Capture the cell that displays the provided text and extract its [x, y] central coordinate. 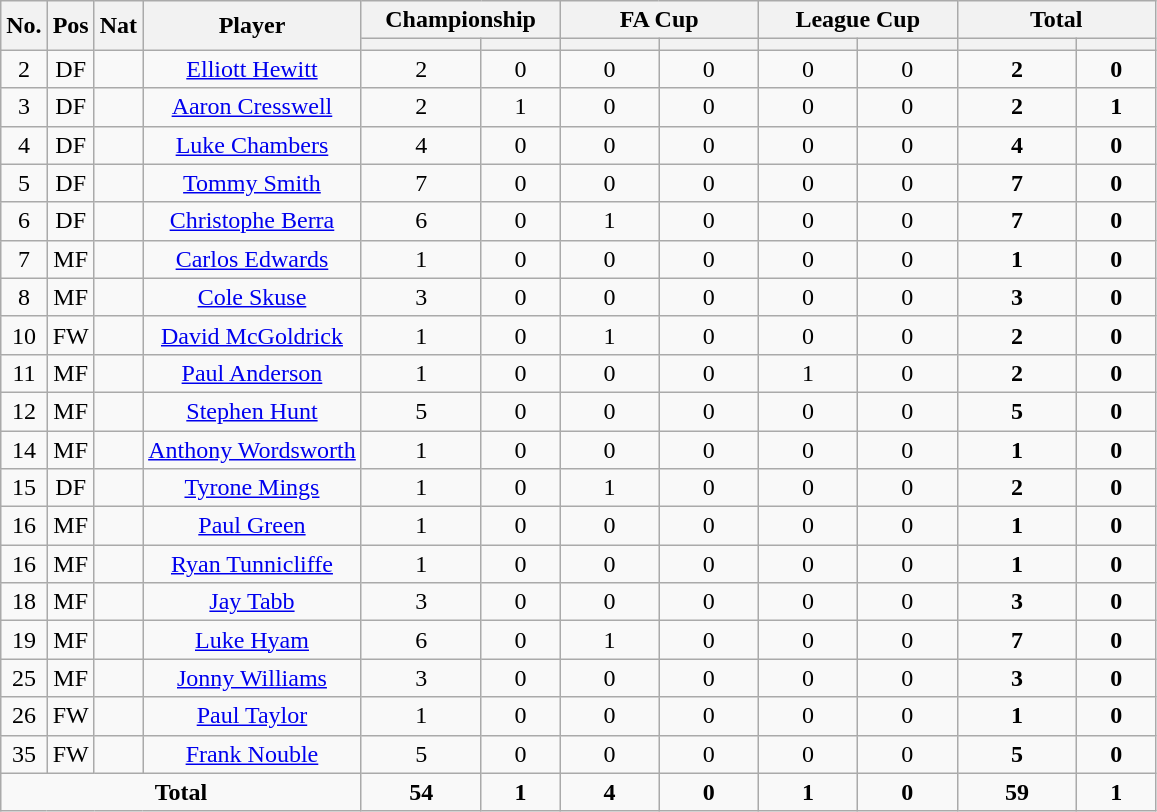
League Cup [858, 20]
Tyrone Mings [252, 488]
Paul Green [252, 526]
14 [24, 449]
Championship [460, 20]
12 [24, 411]
19 [24, 640]
Nat [118, 26]
Carlos Edwards [252, 259]
Tommy Smith [252, 183]
Paul Anderson [252, 373]
25 [24, 678]
Pos [70, 26]
Frank Nouble [252, 754]
Paul Taylor [252, 716]
11 [24, 373]
Ryan Tunnicliffe [252, 564]
Jay Tabb [252, 602]
Aaron Cresswell [252, 107]
35 [24, 754]
Elliott Hewitt [252, 69]
Cole Skuse [252, 297]
Luke Hyam [252, 640]
26 [24, 716]
FA Cup [660, 20]
10 [24, 335]
8 [24, 297]
Christophe Berra [252, 221]
Jonny Williams [252, 678]
Anthony Wordsworth [252, 449]
54 [421, 792]
Stephen Hunt [252, 411]
Luke Chambers [252, 145]
18 [24, 602]
15 [24, 488]
David McGoldrick [252, 335]
59 [1017, 792]
No. [24, 26]
Player [252, 26]
